Provide the (x, y) coordinate of the cell's center where the given text is located.  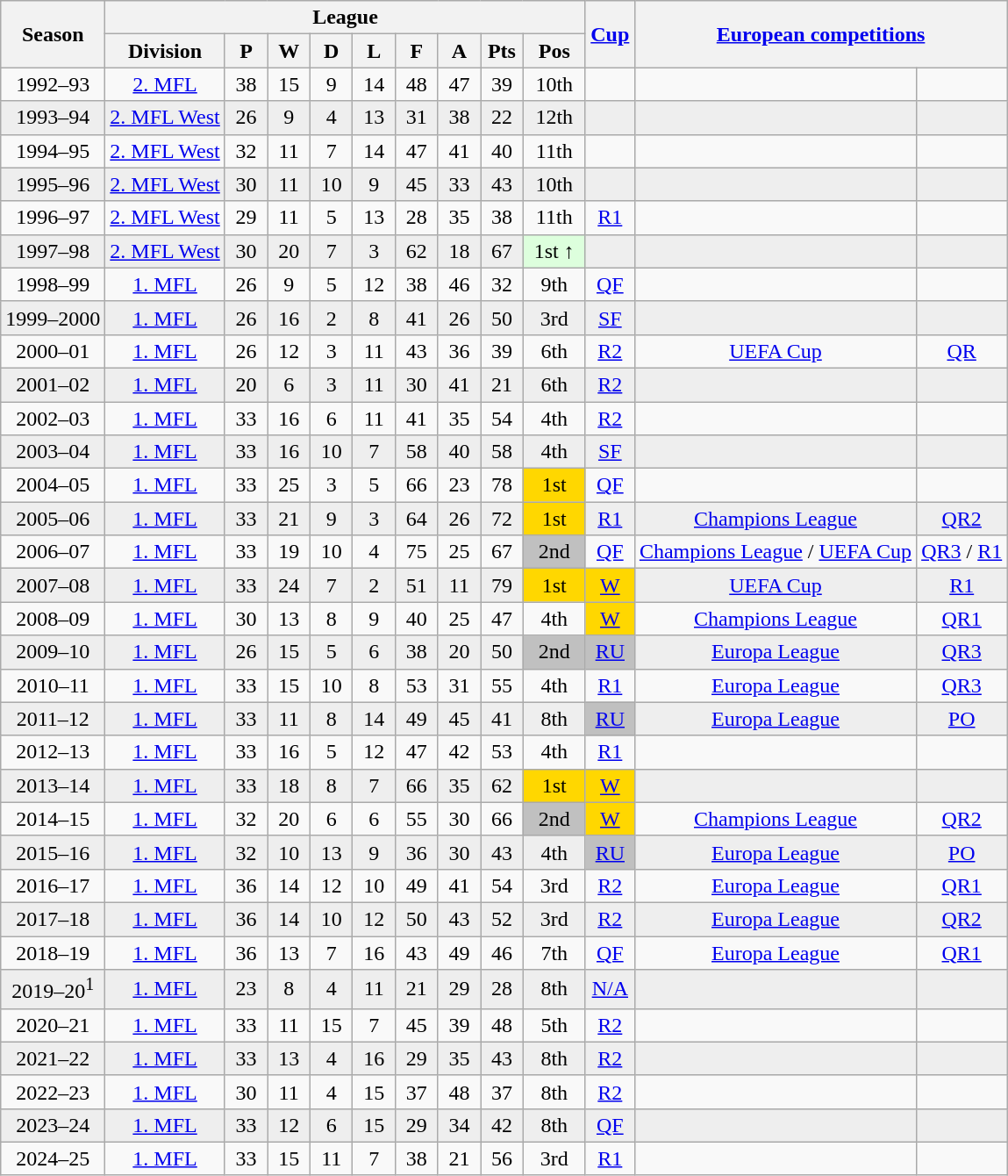
2019–201 (53, 990)
1995–96 (53, 184)
1992–93 (53, 84)
64 (418, 519)
2. MFL (165, 84)
1993–94 (53, 118)
2017–18 (53, 919)
22 (502, 118)
N/A (610, 990)
2005–06 (53, 519)
75 (418, 552)
1998–99 (53, 284)
12th (554, 118)
2000–01 (53, 351)
QR (962, 351)
1994–95 (53, 151)
Division (165, 51)
Cup (610, 34)
2023–24 (53, 1125)
2010–11 (53, 685)
2021–22 (53, 1058)
1997–98 (53, 251)
2009–10 (53, 652)
7th (554, 952)
2020–21 (53, 1025)
European competitions (820, 34)
2002–03 (53, 419)
2003–04 (53, 452)
F (418, 51)
24 (290, 585)
52 (502, 919)
2022–23 (53, 1092)
79 (502, 585)
78 (502, 485)
2011–12 (53, 719)
2001–02 (53, 384)
2006–07 (53, 552)
2004–05 (53, 485)
56 (502, 1158)
1999–2000 (53, 318)
1st ↑ (554, 251)
72 (502, 519)
QR3 / R1 (962, 552)
1996–97 (53, 218)
2016–17 (53, 886)
2018–19 (53, 952)
2012–13 (53, 752)
2015–16 (53, 852)
Season (53, 34)
2008–09 (53, 619)
19 (290, 552)
34 (460, 1125)
9th (554, 284)
2007–08 (53, 585)
Pts (502, 51)
L (374, 51)
A (460, 51)
51 (418, 585)
2013–14 (53, 785)
Champions League / UEFA Cup (776, 552)
League (346, 18)
2024–25 (53, 1158)
P (246, 51)
2014–15 (53, 819)
D (332, 51)
5th (554, 1025)
Pos (554, 51)
